Determine the [X, Y] coordinate at the center of the cell enclosing the given text.  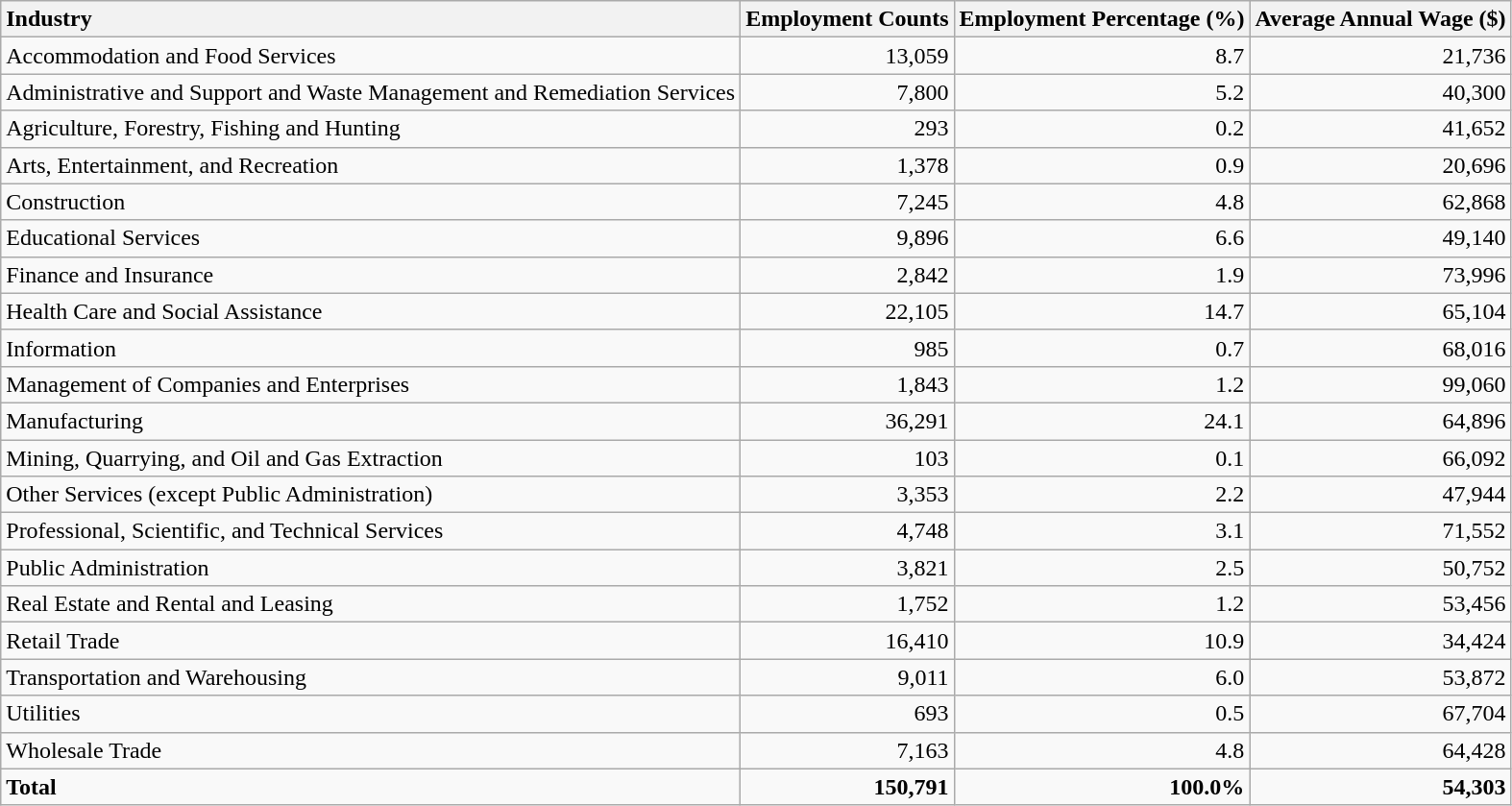
8.7 [1102, 56]
Educational Services [371, 238]
103 [847, 458]
Health Care and Social Assistance [371, 311]
Professional, Scientific, and Technical Services [371, 531]
Real Estate and Rental and Leasing [371, 604]
49,140 [1380, 238]
Employment Counts [847, 19]
40,300 [1380, 92]
Finance and Insurance [371, 275]
3,353 [847, 495]
64,428 [1380, 750]
Industry [371, 19]
36,291 [847, 421]
64,896 [1380, 421]
68,016 [1380, 348]
Mining, Quarrying, and Oil and Gas Extraction [371, 458]
66,092 [1380, 458]
Retail Trade [371, 641]
6.6 [1102, 238]
7,163 [847, 750]
10.9 [1102, 641]
3,821 [847, 568]
0.7 [1102, 348]
41,652 [1380, 129]
2.5 [1102, 568]
0.9 [1102, 165]
0.1 [1102, 458]
34,424 [1380, 641]
6.0 [1102, 677]
5.2 [1102, 92]
Arts, Entertainment, and Recreation [371, 165]
54,303 [1380, 787]
2,842 [847, 275]
22,105 [847, 311]
2.2 [1102, 495]
73,996 [1380, 275]
47,944 [1380, 495]
65,104 [1380, 311]
Construction [371, 202]
99,060 [1380, 384]
4,748 [847, 531]
Employment Percentage (%) [1102, 19]
3.1 [1102, 531]
1.9 [1102, 275]
24.1 [1102, 421]
Utilities [371, 714]
Average Annual Wage ($) [1380, 19]
100.0% [1102, 787]
0.2 [1102, 129]
53,872 [1380, 677]
Agriculture, Forestry, Fishing and Hunting [371, 129]
Administrative and Support and Waste Management and Remediation Services [371, 92]
Public Administration [371, 568]
50,752 [1380, 568]
693 [847, 714]
62,868 [1380, 202]
14.7 [1102, 311]
21,736 [1380, 56]
13,059 [847, 56]
Information [371, 348]
7,800 [847, 92]
71,552 [1380, 531]
Transportation and Warehousing [371, 677]
Manufacturing [371, 421]
9,011 [847, 677]
0.5 [1102, 714]
150,791 [847, 787]
53,456 [1380, 604]
985 [847, 348]
1,752 [847, 604]
16,410 [847, 641]
1,378 [847, 165]
Other Services (except Public Administration) [371, 495]
Accommodation and Food Services [371, 56]
1,843 [847, 384]
7,245 [847, 202]
293 [847, 129]
Management of Companies and Enterprises [371, 384]
Total [371, 787]
9,896 [847, 238]
67,704 [1380, 714]
Wholesale Trade [371, 750]
20,696 [1380, 165]
